Extract the (x, y) coordinate from the center of the cell holding the provided text.  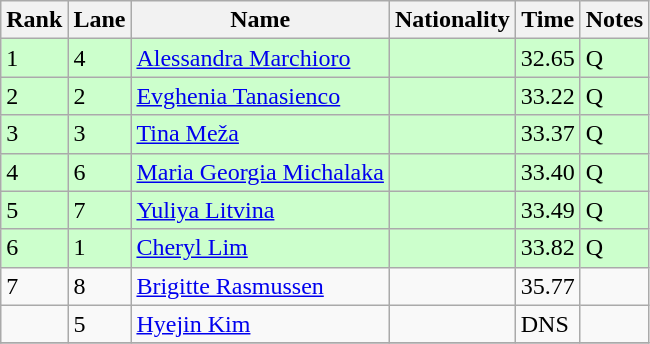
33.49 (548, 210)
8 (100, 286)
Hyejin Kim (260, 324)
Name (260, 20)
DNS (548, 324)
33.37 (548, 134)
Brigitte Rasmussen (260, 286)
Nationality (452, 20)
33.82 (548, 248)
Time (548, 20)
33.22 (548, 96)
Rank (34, 20)
35.77 (548, 286)
Maria Georgia Michalaka (260, 172)
Cheryl Lim (260, 248)
32.65 (548, 58)
Evghenia Tanasienco (260, 96)
33.40 (548, 172)
Lane (100, 20)
Notes (614, 20)
Yuliya Litvina (260, 210)
Alessandra Marchioro (260, 58)
Tina Meža (260, 134)
